Return the [X, Y] coordinate for the center point of the cell that contains the specified text.  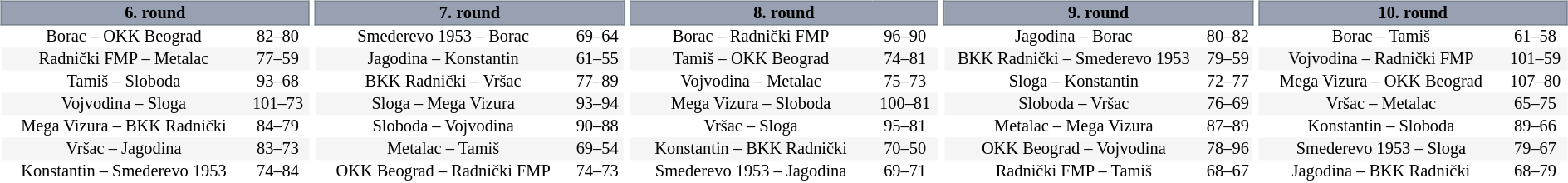
74–84 [278, 171]
77–89 [597, 82]
90–88 [597, 126]
75–73 [905, 82]
10. round [1414, 12]
79–67 [1535, 150]
Borac – Radnički FMP [751, 37]
Konstantin – Smederevo 1953 [123, 171]
69–71 [905, 171]
Mega Vizura – Sloboda [751, 105]
6. round [154, 12]
101–73 [278, 105]
Sloboda – Vršac [1074, 105]
84–79 [278, 126]
Smederevo 1953 – Sloga [1382, 150]
Sloga – Mega Vizura [443, 105]
Smederevo 1953 – Borac [443, 37]
Vršac – Jagodina [123, 150]
Vojvodina – Sloga [123, 105]
76–69 [1227, 105]
83–73 [278, 150]
Borac – OKK Beograd [123, 37]
Jagodina – BKK Radnički [1382, 171]
9. round [1098, 12]
100–81 [905, 105]
61–55 [597, 60]
65–75 [1535, 105]
95–81 [905, 126]
Sloboda – Vojvodina [443, 126]
Sloga – Konstantin [1074, 82]
101–59 [1535, 60]
Konstantin – Sloboda [1382, 126]
70–50 [905, 150]
93–94 [597, 105]
68–79 [1535, 171]
7. round [470, 12]
69–54 [597, 150]
Vojvodina – Metalac [751, 82]
78–96 [1227, 150]
61–58 [1535, 37]
69–64 [597, 37]
96–90 [905, 37]
BKK Radnički – Vršac [443, 82]
Jagodina – Konstantin [443, 60]
77–59 [278, 60]
72–77 [1227, 82]
80–82 [1227, 37]
Mega Vizura – OKK Beograd [1382, 82]
89–66 [1535, 126]
87–89 [1227, 126]
93–68 [278, 82]
Smederevo 1953 – Jagodina [751, 171]
Tamiš – Sloboda [123, 82]
OKK Beograd – Vojvodina [1074, 150]
Konstantin – BKK Radnički [751, 150]
79–59 [1227, 60]
82–80 [278, 37]
OKK Beograd – Radnički FMP [443, 171]
Borac – Tamiš [1382, 37]
Tamiš – OKK Beograd [751, 60]
Vršac – Metalac [1382, 105]
Vojvodina – Radnički FMP [1382, 60]
74–81 [905, 60]
Vršac – Sloga [751, 126]
Mega Vizura – BKK Radnički [123, 126]
Radnički FMP – Tamiš [1074, 171]
68–67 [1227, 171]
8. round [784, 12]
BKK Radnički – Smederevo 1953 [1074, 60]
Metalac – Tamiš [443, 150]
Radnički FMP – Metalac [123, 60]
Metalac – Mega Vizura [1074, 126]
107–80 [1535, 82]
74–73 [597, 171]
Jagodina – Borac [1074, 37]
